Pinpoint the cell where the given text exists, returning its (X, Y) midpoint coordinate. 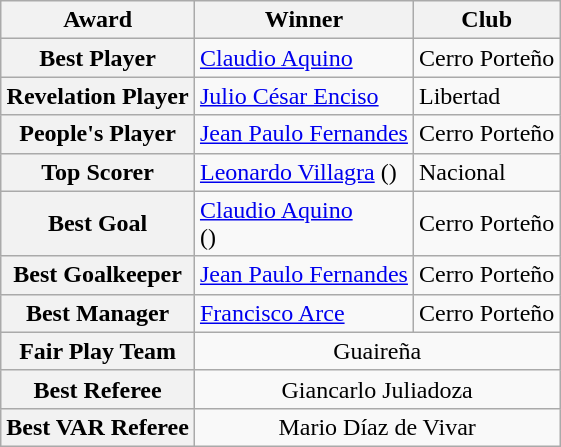
Leonardo Villagra () (304, 172)
Best VAR Referee (98, 427)
Francisco Arce (304, 313)
Revelation Player (98, 96)
Best Manager (98, 313)
Julio César Enciso (304, 96)
Best Goalkeeper (98, 275)
Giancarlo Juliadoza (376, 389)
Award (98, 20)
Nacional (486, 172)
Mario Díaz de Vivar (376, 427)
Fair Play Team (98, 351)
Claudio Aquino (304, 58)
Best Referee (98, 389)
Best Player (98, 58)
Top Scorer (98, 172)
Best Goal (98, 224)
Winner (304, 20)
Club (486, 20)
Guaireña (376, 351)
People's Player (98, 134)
Claudio Aquino() (304, 224)
Libertad (486, 96)
